Capture the cell that displays the provided text and extract its (X, Y) central coordinate. 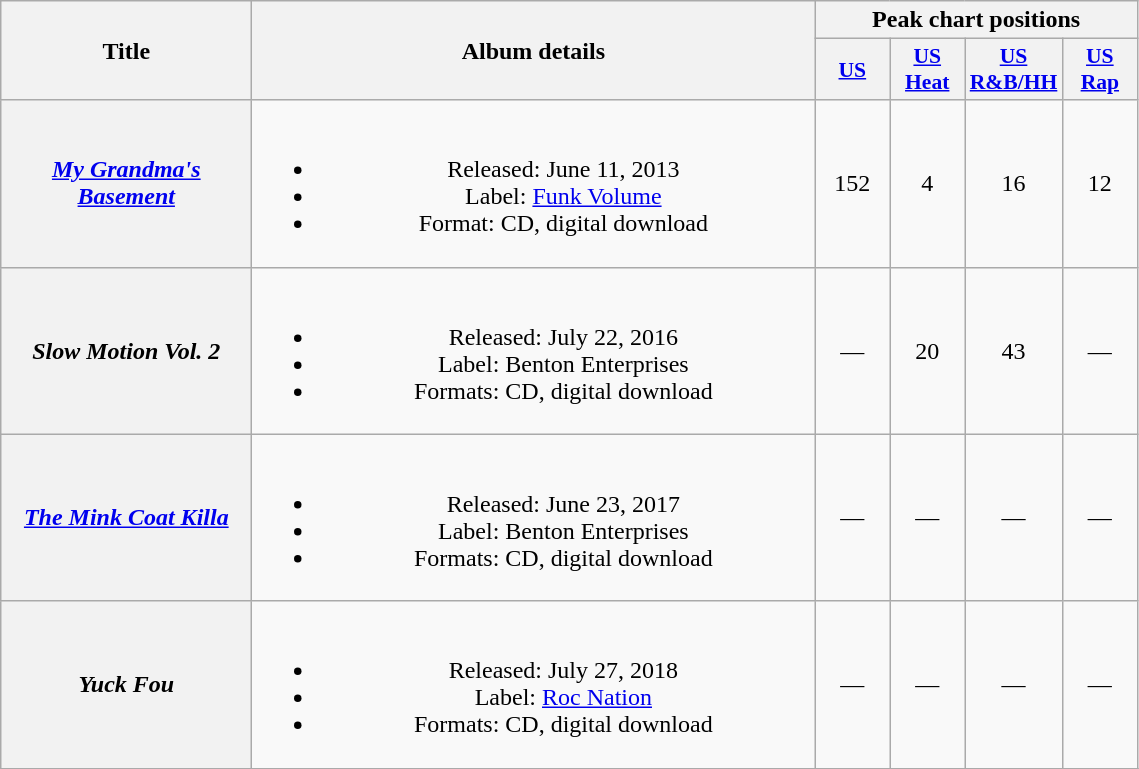
Released: July 22, 2016Label: Benton EnterprisesFormats: CD, digital download (534, 350)
16 (1014, 184)
USRap (1100, 70)
Title (126, 50)
20 (928, 350)
Peak chart positions (976, 20)
43 (1014, 350)
Slow Motion Vol. 2 (126, 350)
The Mink Coat Killa (126, 518)
12 (1100, 184)
4 (928, 184)
My Grandma's Basement (126, 184)
Released: July 27, 2018Label: Roc NationFormats: CD, digital download (534, 684)
Album details (534, 50)
Yuck Fou (126, 684)
152 (852, 184)
US (852, 70)
Released: June 11, 2013Label: Funk VolumeFormat: CD, digital download (534, 184)
USHeat (928, 70)
Released: June 23, 2017Label: Benton EnterprisesFormats: CD, digital download (534, 518)
USR&B/HH (1014, 70)
